Determine the (x, y) coordinate at the center of the cell enclosing the given text.  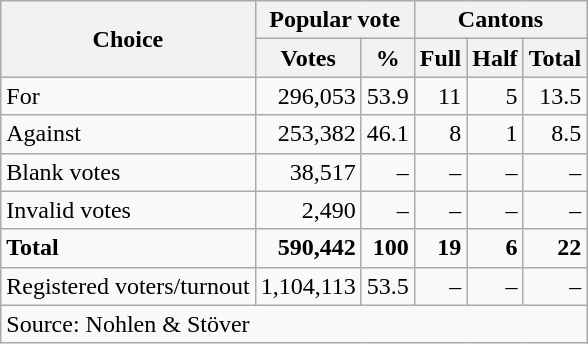
6 (495, 248)
590,442 (308, 248)
Invalid votes (128, 210)
Votes (308, 58)
53.5 (388, 286)
38,517 (308, 172)
253,382 (308, 134)
100 (388, 248)
Cantons (500, 20)
46.1 (388, 134)
19 (440, 248)
296,053 (308, 96)
8.5 (555, 134)
1,104,113 (308, 286)
Source: Nohlen & Stöver (294, 324)
2,490 (308, 210)
Choice (128, 39)
11 (440, 96)
Blank votes (128, 172)
Full (440, 58)
Registered voters/turnout (128, 286)
For (128, 96)
% (388, 58)
22 (555, 248)
53.9 (388, 96)
Against (128, 134)
1 (495, 134)
Half (495, 58)
5 (495, 96)
Popular vote (334, 20)
8 (440, 134)
13.5 (555, 96)
